Detect which cell encompasses the target text, then output its [x, y] center coordinate. 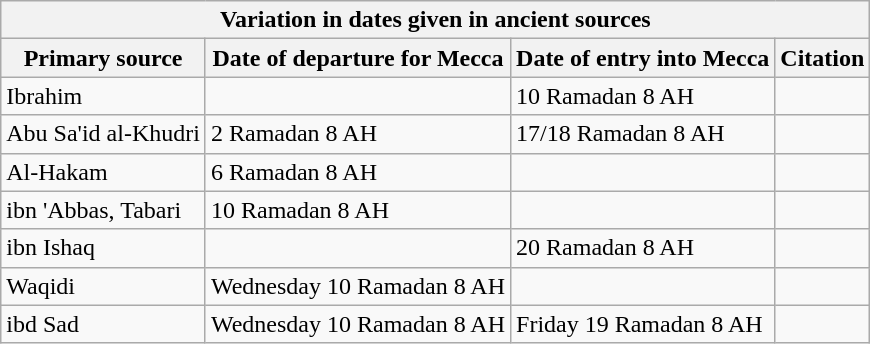
Date of entry into Mecca [643, 58]
Al-Hakam [104, 172]
Date of departure for Mecca [358, 58]
Citation [822, 58]
Variation in dates given in ancient sources [436, 20]
17/18 Ramadan 8 AH [643, 134]
6 Ramadan 8 AH [358, 172]
Abu Sa'id al-Khudri [104, 134]
Ibrahim [104, 96]
ibd Sad [104, 324]
ibn Ishaq [104, 248]
ibn 'Abbas, Tabari [104, 210]
Waqidi [104, 286]
Friday 19 Ramadan 8 AH [643, 324]
2 Ramadan 8 AH [358, 134]
20 Ramadan 8 AH [643, 248]
Primary source [104, 58]
